Determine the [X, Y] coordinate at the center of the cell enclosing the given text.  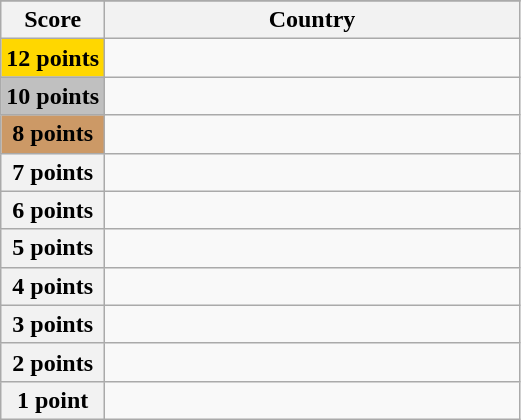
3 points [53, 324]
8 points [53, 134]
Score [53, 20]
10 points [53, 96]
1 point [53, 400]
5 points [53, 248]
4 points [53, 286]
12 points [53, 58]
Country [312, 20]
2 points [53, 362]
6 points [53, 210]
7 points [53, 172]
